Locate the cell with the specified text and output its [x, y] center coordinate. 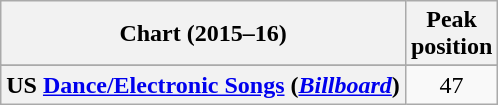
47 [451, 85]
Peakposition [451, 34]
Chart (2015–16) [204, 34]
US Dance/Electronic Songs (Billboard) [204, 85]
